Detect which cell encompasses the target text, then output its [X, Y] center coordinate. 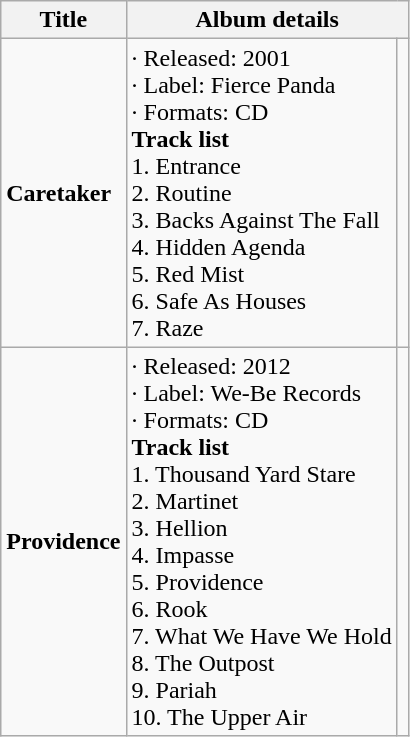
Caretaker [64, 193]
Title [64, 20]
Album details [267, 20]
Providence [64, 542]
